Find where the given text appears and provide that cell's center as [X, Y] coordinate. 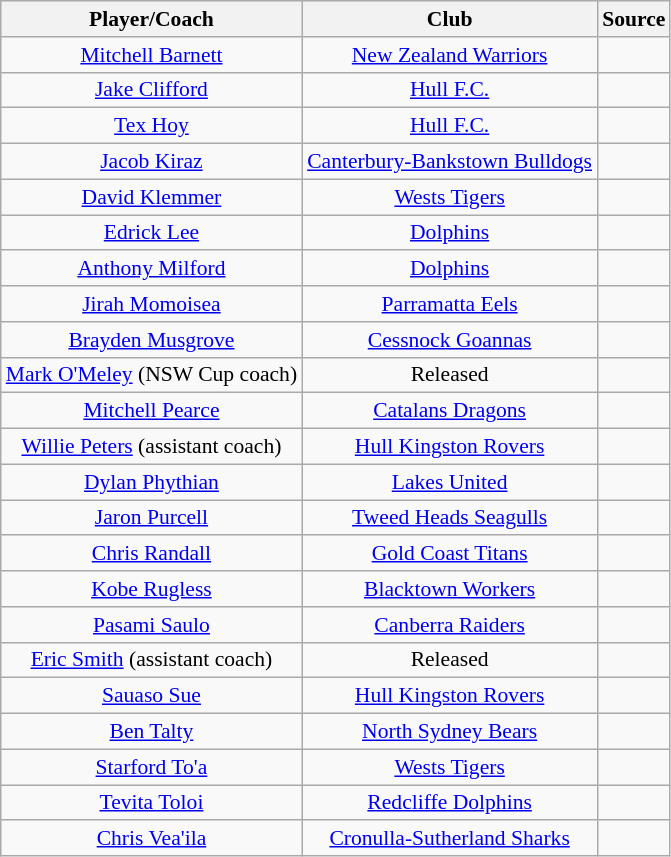
Club [450, 19]
Edrick Lee [152, 233]
Ben Talty [152, 732]
Eric Smith (assistant coach) [152, 660]
Jake Clifford [152, 90]
Redcliffe Dolphins [450, 803]
Tweed Heads Seagulls [450, 518]
Gold Coast Titans [450, 554]
Pasami Saulo [152, 625]
Canterbury-Bankstown Bulldogs [450, 162]
Kobe Rugless [152, 589]
North Sydney Bears [450, 732]
Willie Peters (assistant coach) [152, 447]
Tex Hoy [152, 126]
Catalans Dragons [450, 411]
Mark O'Meley (NSW Cup coach) [152, 375]
Brayden Musgrove [152, 340]
Jirah Momoisea [152, 304]
Chris Vea'ila [152, 839]
Jacob Kiraz [152, 162]
Parramatta Eels [450, 304]
Chris Randall [152, 554]
Cessnock Goannas [450, 340]
Source [634, 19]
Canberra Raiders [450, 625]
Cronulla-Sutherland Sharks [450, 839]
Anthony Milford [152, 269]
Mitchell Pearce [152, 411]
Lakes United [450, 482]
Mitchell Barnett [152, 55]
David Klemmer [152, 197]
Dylan Phythian [152, 482]
Starford To'a [152, 767]
Player/Coach [152, 19]
New Zealand Warriors [450, 55]
Jaron Purcell [152, 518]
Sauaso Sue [152, 696]
Blacktown Workers [450, 589]
Tevita Toloi [152, 803]
